From the cell containing the given text, extract its center point as (x, y) coordinate. 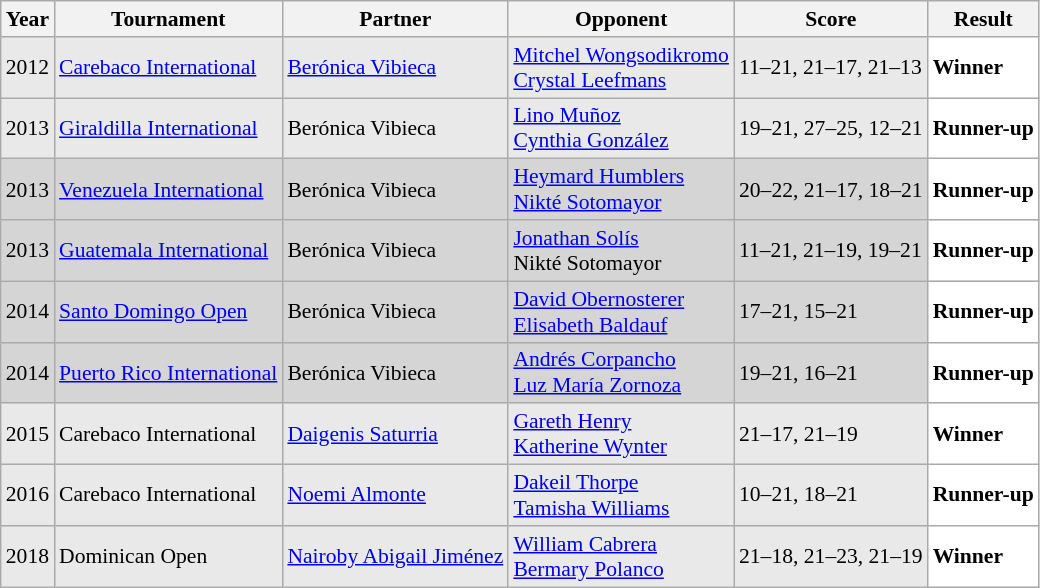
Heymard Humblers Nikté Sotomayor (621, 190)
21–17, 21–19 (831, 434)
2016 (28, 496)
Puerto Rico International (168, 372)
2012 (28, 68)
Noemi Almonte (395, 496)
Giraldilla International (168, 128)
Daigenis Saturria (395, 434)
11–21, 21–19, 19–21 (831, 250)
Opponent (621, 19)
Year (28, 19)
Result (984, 19)
20–22, 21–17, 18–21 (831, 190)
Tournament (168, 19)
Dakeil Thorpe Tamisha Williams (621, 496)
19–21, 27–25, 12–21 (831, 128)
Santo Domingo Open (168, 312)
William Cabrera Bermary Polanco (621, 556)
17–21, 15–21 (831, 312)
Jonathan Solís Nikté Sotomayor (621, 250)
19–21, 16–21 (831, 372)
Lino Muñoz Cynthia González (621, 128)
Venezuela International (168, 190)
Dominican Open (168, 556)
Mitchel Wongsodikromo Crystal Leefmans (621, 68)
Nairoby Abigail Jiménez (395, 556)
10–21, 18–21 (831, 496)
David Obernosterer Elisabeth Baldauf (621, 312)
Score (831, 19)
11–21, 21–17, 21–13 (831, 68)
Partner (395, 19)
21–18, 21–23, 21–19 (831, 556)
2018 (28, 556)
2015 (28, 434)
Gareth Henry Katherine Wynter (621, 434)
Guatemala International (168, 250)
Andrés Corpancho Luz María Zornoza (621, 372)
